Extract the [x, y] coordinate from the center of the cell holding the provided text.  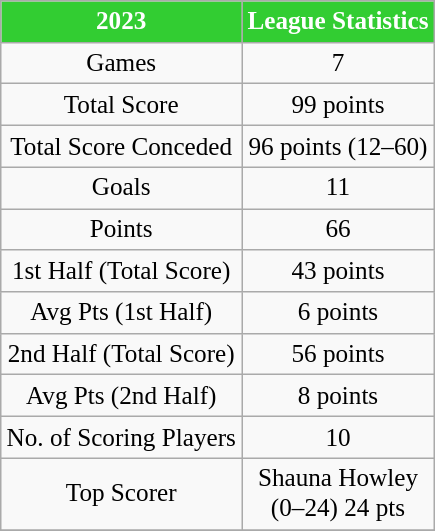
6 points [338, 313]
League Statistics [338, 22]
Points [122, 229]
Avg Pts (2nd Half) [122, 396]
7 [338, 63]
43 points [338, 271]
Avg Pts (1st Half) [122, 313]
56 points [338, 354]
Shauna Howley(0–24) 24 pts [338, 494]
Games [122, 63]
Goals [122, 188]
99 points [338, 105]
11 [338, 188]
1st Half (Total Score) [122, 271]
No. of Scoring Players [122, 437]
2nd Half (Total Score) [122, 354]
Top Scorer [122, 494]
2023 [122, 22]
Total Score Conceded [122, 146]
96 points (12–60) [338, 146]
Total Score [122, 105]
8 points [338, 396]
66 [338, 229]
10 [338, 437]
